Capture the cell that displays the provided text and extract its [x, y] central coordinate. 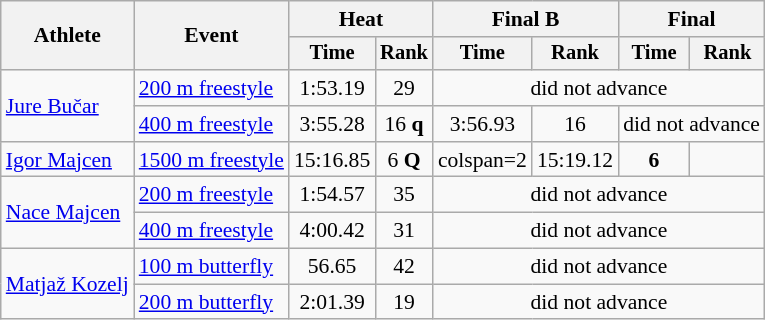
6 [654, 160]
15:16.85 [332, 160]
200 m butterfly [212, 302]
56.65 [332, 267]
100 m butterfly [212, 267]
1500 m freestyle [212, 160]
Matjaž Kozelj [68, 284]
Jure Bučar [68, 106]
Final B [526, 19]
19 [404, 302]
Nace Majcen [68, 212]
16 [575, 124]
42 [404, 267]
16 q [404, 124]
1:54.57 [332, 195]
Heat [361, 19]
Athlete [68, 36]
15:19.12 [575, 160]
4:00.42 [332, 231]
29 [404, 88]
6 Q [404, 160]
Final [692, 19]
colspan=2 [482, 160]
1:53.19 [332, 88]
3:55.28 [332, 124]
31 [404, 231]
Event [212, 36]
2:01.39 [332, 302]
Igor Majcen [68, 160]
3:56.93 [482, 124]
35 [404, 195]
